From the cell containing the given text, extract its center point as [X, Y] coordinate. 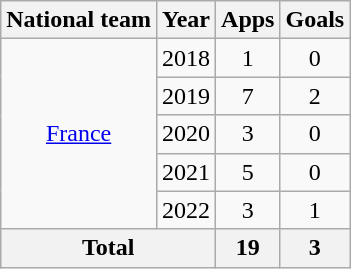
19 [248, 248]
2020 [186, 134]
Year [186, 20]
France [79, 134]
2021 [186, 172]
Goals [315, 20]
2 [315, 96]
5 [248, 172]
National team [79, 20]
Total [108, 248]
2022 [186, 210]
Apps [248, 20]
2019 [186, 96]
7 [248, 96]
2018 [186, 58]
